Scan for the cell matching the given text and deliver its (X, Y) coordinate at center. 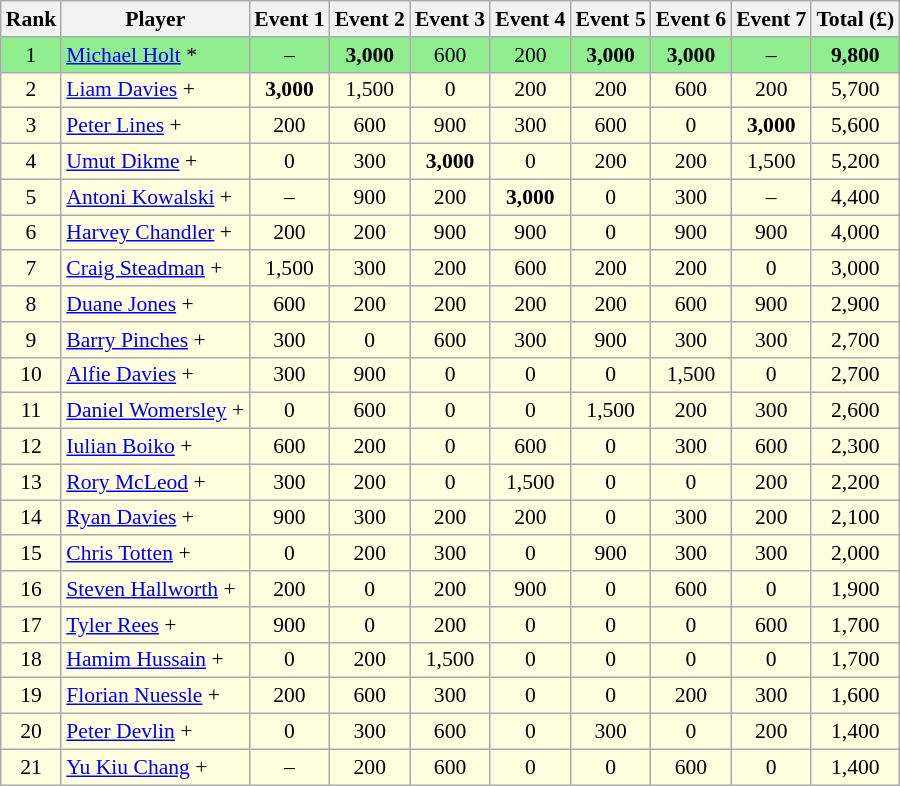
11 (32, 411)
3 (32, 126)
1 (32, 55)
7 (32, 269)
Event 6 (691, 19)
2,900 (855, 304)
2,200 (855, 482)
Total (£) (855, 19)
12 (32, 447)
Umut Dikme + (155, 162)
Steven Hallworth + (155, 589)
Player (155, 19)
19 (32, 696)
Event 3 (450, 19)
Ryan Davies + (155, 518)
Yu Kiu Chang + (155, 767)
4 (32, 162)
13 (32, 482)
2,000 (855, 554)
Event 1 (289, 19)
17 (32, 625)
Event 2 (370, 19)
8 (32, 304)
5 (32, 197)
1,900 (855, 589)
Tyler Rees + (155, 625)
2,300 (855, 447)
Liam Davies + (155, 90)
Event 4 (530, 19)
Duane Jones + (155, 304)
9,800 (855, 55)
4,400 (855, 197)
Craig Steadman + (155, 269)
2,600 (855, 411)
Antoni Kowalski + (155, 197)
Chris Totten + (155, 554)
Barry Pinches + (155, 340)
Rory McLeod + (155, 482)
10 (32, 375)
Daniel Womersley + (155, 411)
Peter Devlin + (155, 732)
15 (32, 554)
5,200 (855, 162)
Michael Holt * (155, 55)
14 (32, 518)
2,100 (855, 518)
Hamim Hussain + (155, 660)
Peter Lines + (155, 126)
Rank (32, 19)
Alfie Davies + (155, 375)
18 (32, 660)
6 (32, 233)
5,700 (855, 90)
1,600 (855, 696)
Florian Nuessle + (155, 696)
Iulian Boiko + (155, 447)
4,000 (855, 233)
Event 5 (610, 19)
Harvey Chandler + (155, 233)
5,600 (855, 126)
2 (32, 90)
20 (32, 732)
9 (32, 340)
16 (32, 589)
21 (32, 767)
Event 7 (771, 19)
